Output the [X, Y] coordinate of the center of the cell containing the given text.  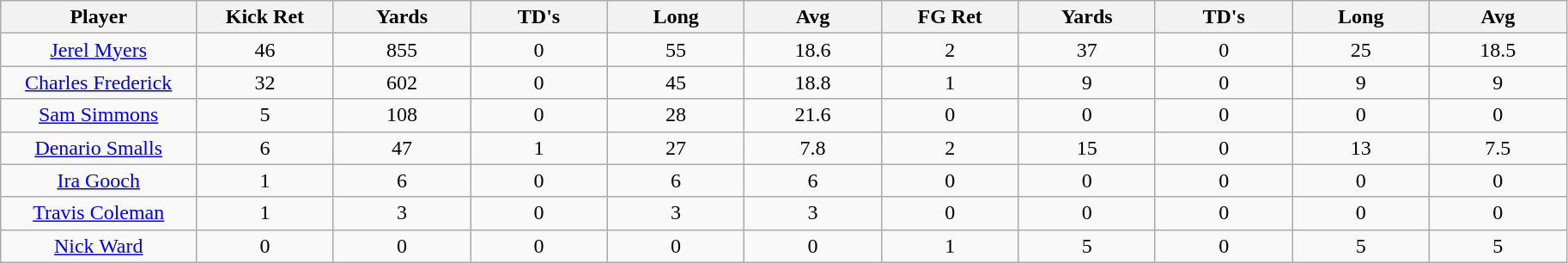
7.8 [813, 148]
47 [402, 148]
Denario Smalls [99, 148]
21.6 [813, 115]
Nick Ward [99, 246]
Charles Frederick [99, 83]
18.8 [813, 83]
46 [265, 50]
7.5 [1498, 148]
Player [99, 17]
108 [402, 115]
25 [1361, 50]
18.5 [1498, 50]
18.6 [813, 50]
Kick Ret [265, 17]
32 [265, 83]
15 [1087, 148]
Ira Gooch [99, 180]
Travis Coleman [99, 213]
45 [676, 83]
602 [402, 83]
855 [402, 50]
FG Ret [950, 17]
13 [1361, 148]
27 [676, 148]
28 [676, 115]
Sam Simmons [99, 115]
Jerel Myers [99, 50]
55 [676, 50]
37 [1087, 50]
